From the cell containing the given text, extract its center point as [x, y] coordinate. 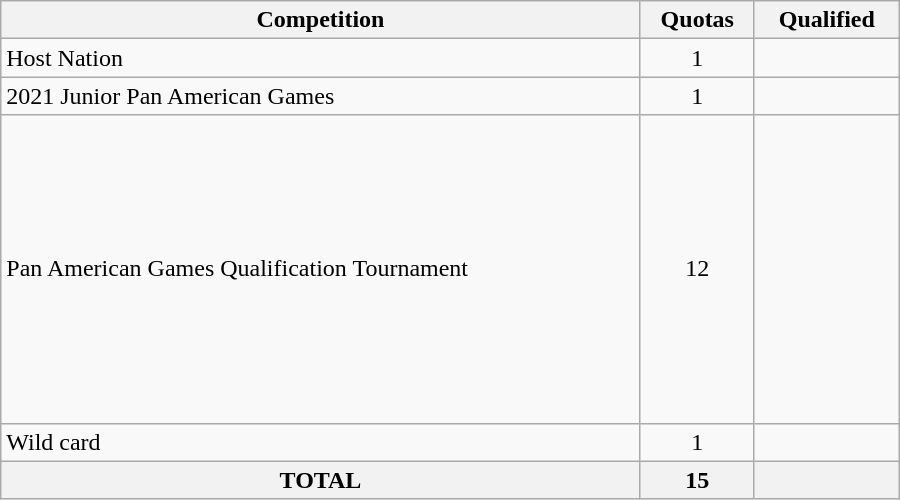
Quotas [697, 20]
12 [697, 269]
TOTAL [320, 480]
Competition [320, 20]
2021 Junior Pan American Games [320, 96]
Wild card [320, 442]
Qualified [826, 20]
Pan American Games Qualification Tournament [320, 269]
Host Nation [320, 58]
15 [697, 480]
